Scan for the cell matching the given text and deliver its (x, y) coordinate at center. 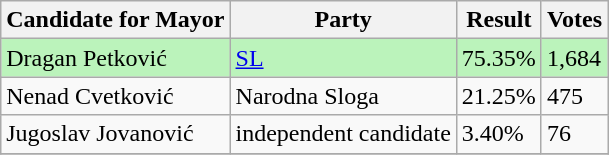
475 (574, 96)
3.40% (498, 134)
21.25% (498, 96)
Dragan Petković (116, 58)
75.35% (498, 58)
Votes (574, 20)
Result (498, 20)
Narodna Sloga (343, 96)
Party (343, 20)
SL (343, 58)
Nenad Cvetković (116, 96)
Candidate for Mayor (116, 20)
Jugoslav Jovanović (116, 134)
1,684 (574, 58)
76 (574, 134)
independent candidate (343, 134)
